From the cell containing the given text, extract its center point as (x, y) coordinate. 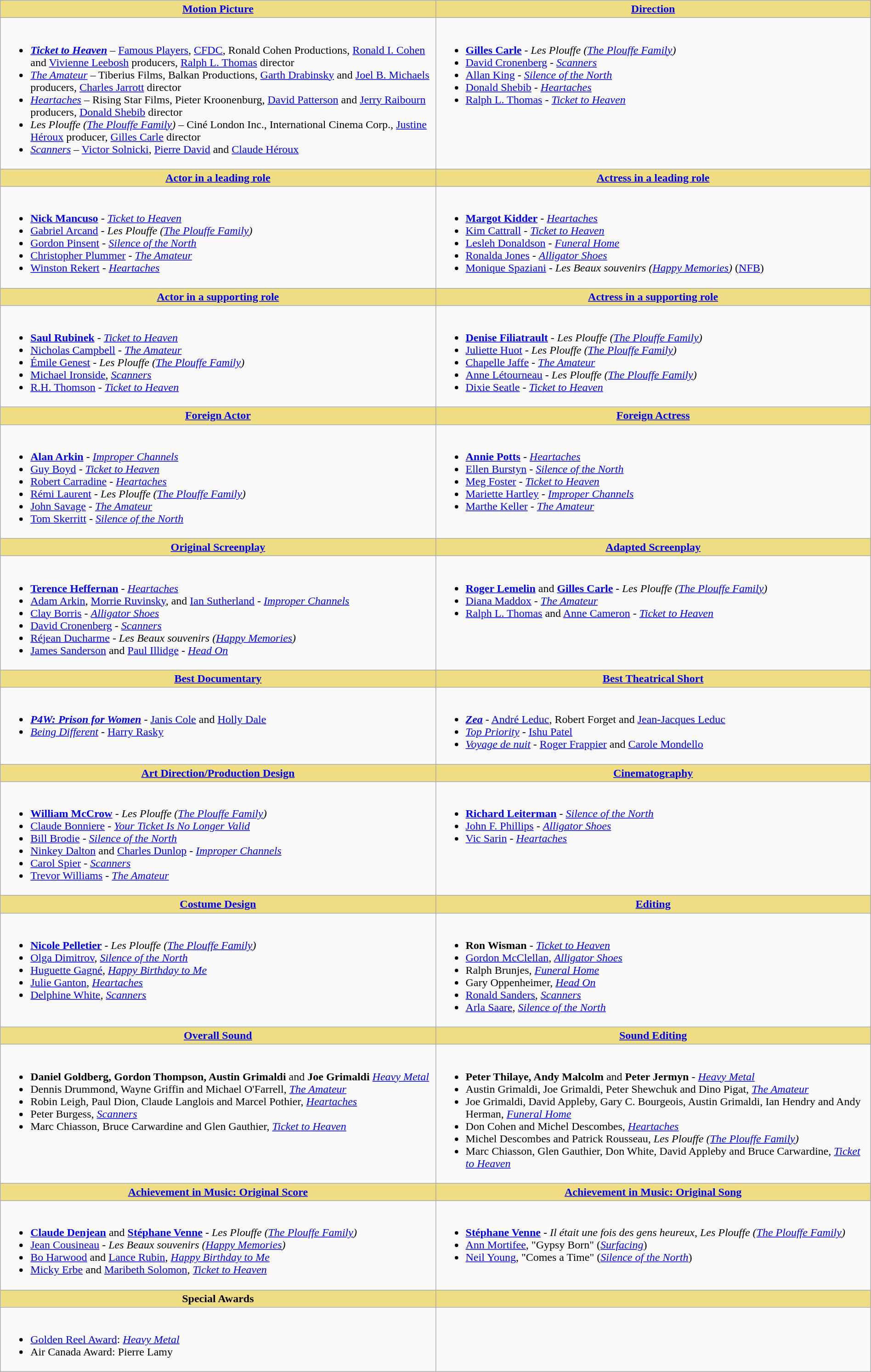
Golden Reel Award: Heavy MetalAir Canada Award: Pierre Lamy (218, 1339)
Richard Leiterman - Silence of the NorthJohn F. Phillips - Alligator ShoesVic Sarin - Heartaches (653, 839)
Special Awards (218, 1299)
Art Direction/Production Design (218, 773)
Adapted Screenplay (653, 547)
Sound Editing (653, 1036)
Direction (653, 9)
Foreign Actress (653, 416)
Actress in a supporting role (653, 297)
Roger Lemelin and Gilles Carle - Les Plouffe (The Plouffe Family)Diana Maddox - The AmateurRalph L. Thomas and Anne Cameron - Ticket to Heaven (653, 613)
Best Documentary (218, 678)
P4W: Prison for Women - Janis Cole and Holly DaleBeing Different - Harry Rasky (218, 726)
Achievement in Music: Original Score (218, 1192)
Motion Picture (218, 9)
Editing (653, 904)
Zea - André Leduc, Robert Forget and Jean-Jacques LeducTop Priority - Ishu PatelVoyage de nuit - Roger Frappier and Carole Mondello (653, 726)
Best Theatrical Short (653, 678)
Overall Sound (218, 1036)
Actress in a leading role (653, 178)
Actor in a leading role (218, 178)
Original Screenplay (218, 547)
Foreign Actor (218, 416)
Cinematography (653, 773)
Achievement in Music: Original Song (653, 1192)
Costume Design (218, 904)
Actor in a supporting role (218, 297)
